Scan for the cell matching the given text and deliver its (X, Y) coordinate at center. 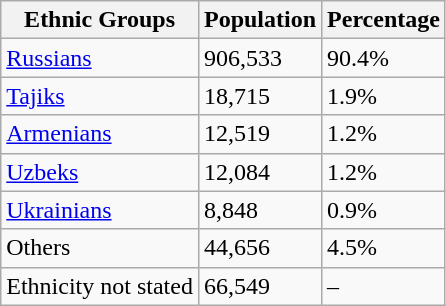
– (384, 286)
1.9% (384, 96)
Population (260, 20)
12,519 (260, 134)
Others (100, 248)
Ethnic Groups (100, 20)
8,848 (260, 210)
Uzbeks (100, 172)
Armenians (100, 134)
4.5% (384, 248)
44,656 (260, 248)
Ethnicity not stated (100, 286)
0.9% (384, 210)
Russians (100, 58)
12,084 (260, 172)
Ukrainians (100, 210)
66,549 (260, 286)
906,533 (260, 58)
Tajiks (100, 96)
Percentage (384, 20)
18,715 (260, 96)
90.4% (384, 58)
